Output the (X, Y) coordinate of the center of the cell containing the given text.  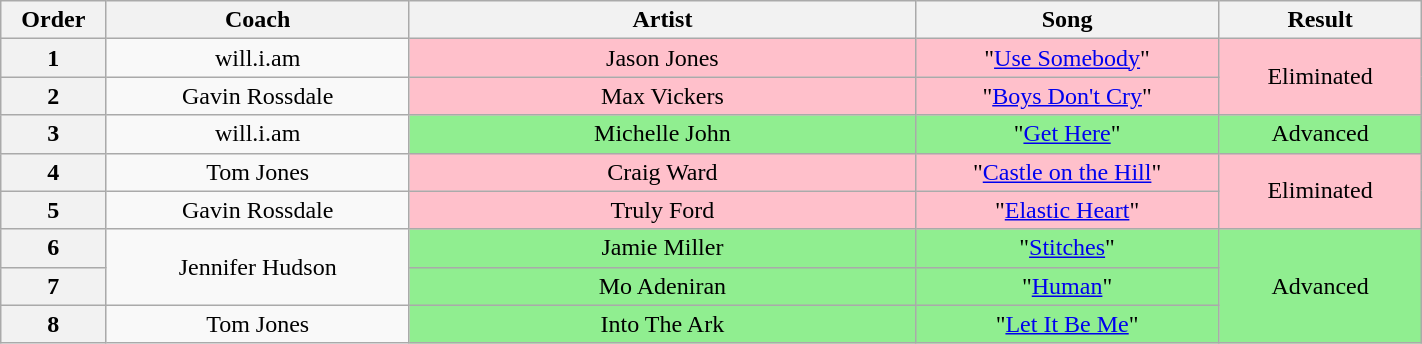
Truly Ford (662, 210)
3 (54, 134)
"Elastic Heart" (1067, 210)
Mo Adeniran (662, 286)
Jamie Miller (662, 248)
6 (54, 248)
"Human" (1067, 286)
Max Vickers (662, 96)
Coach (258, 20)
Michelle John (662, 134)
"Let It Be Me" (1067, 324)
1 (54, 58)
"Castle on the Hill" (1067, 172)
5 (54, 210)
4 (54, 172)
Into The Ark (662, 324)
Order (54, 20)
Artist (662, 20)
"Get Here" (1067, 134)
Jason Jones (662, 58)
8 (54, 324)
"Stitches" (1067, 248)
Song (1067, 20)
"Boys Don't Cry" (1067, 96)
Craig Ward (662, 172)
Result (1320, 20)
7 (54, 286)
"Use Somebody" (1067, 58)
Jennifer Hudson (258, 267)
2 (54, 96)
